Return the (x, y) coordinate for the center point of the cell that contains the specified text.  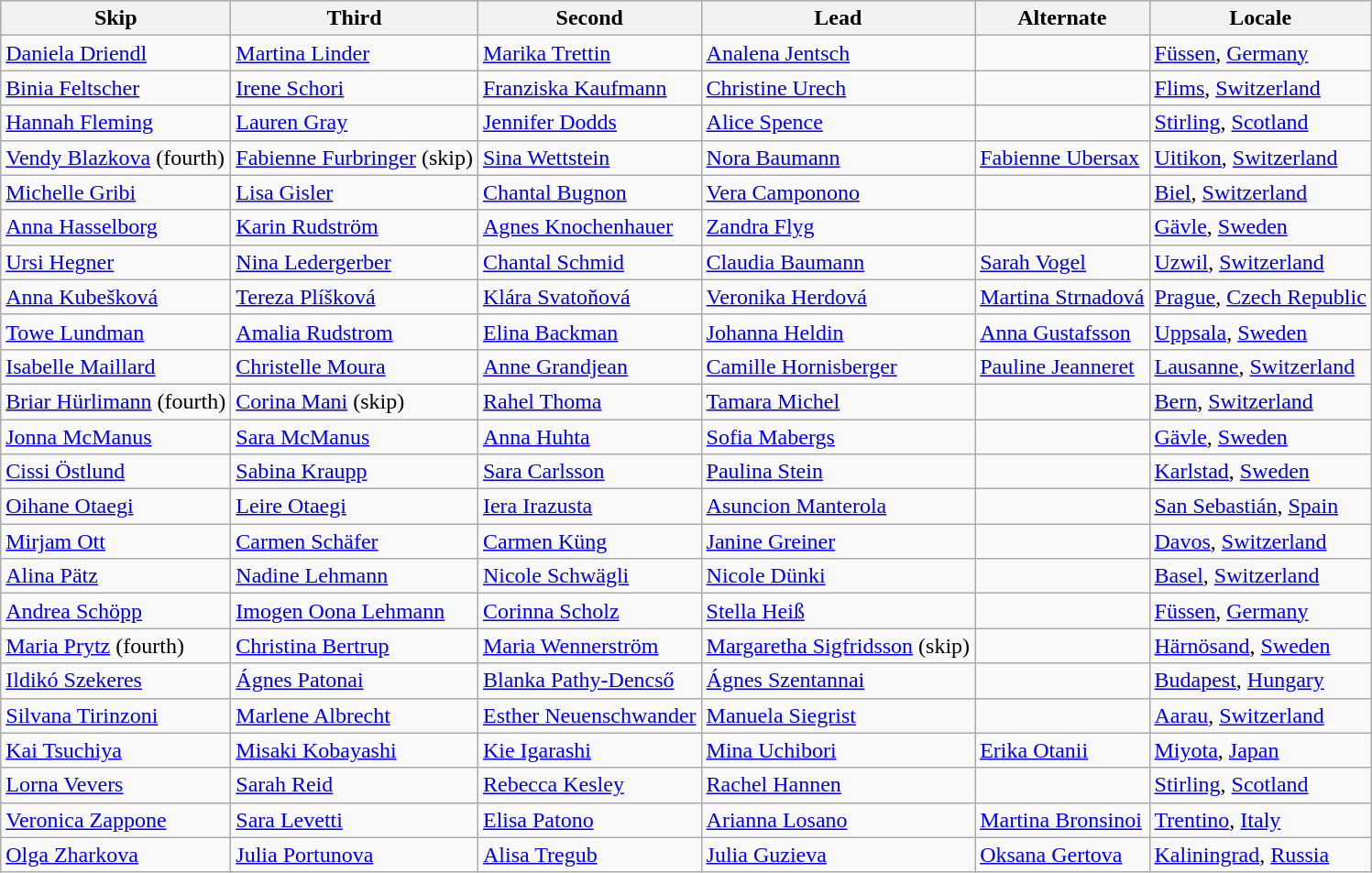
Aarau, Switzerland (1260, 715)
Carmen Küng (589, 541)
Locale (1260, 18)
Skip (115, 18)
Davos, Switzerland (1260, 541)
Claudia Baumann (838, 262)
Ágnes Patonai (355, 681)
Corinna Scholz (589, 611)
Jonna McManus (115, 437)
Alina Pätz (115, 576)
Silvana Tirinzoni (115, 715)
Christelle Moura (355, 366)
Prague, Czech Republic (1260, 297)
Vera Camponono (838, 192)
Mina Uchibori (838, 750)
Härnösand, Sweden (1260, 646)
Sina Wettstein (589, 158)
Nicole Schwägli (589, 576)
Nora Baumann (838, 158)
Chantal Bugnon (589, 192)
Analena Jentsch (838, 53)
Ágnes Szentannai (838, 681)
Karin Rudström (355, 227)
Sofia Mabergs (838, 437)
Oksana Gertova (1062, 855)
Manuela Siegrist (838, 715)
Paulina Stein (838, 472)
Andrea Schöpp (115, 611)
Christine Urech (838, 88)
Jennifer Dodds (589, 123)
Lauren Gray (355, 123)
Trentino, Italy (1260, 820)
Maria Prytz (fourth) (115, 646)
Alternate (1062, 18)
Julia Portunova (355, 855)
Daniela Driendl (115, 53)
Fabienne Ubersax (1062, 158)
Sara Carlsson (589, 472)
Flims, Switzerland (1260, 88)
Christina Bertrup (355, 646)
Anna Kubešková (115, 297)
Asuncion Manterola (838, 507)
Rachel Hannen (838, 785)
Anna Gustafsson (1062, 332)
Ildikó Szekeres (115, 681)
Karlstad, Sweden (1260, 472)
Third (355, 18)
Anna Hasselborg (115, 227)
Biel, Switzerland (1260, 192)
Uitikon, Switzerland (1260, 158)
Marlene Albrecht (355, 715)
Veronica Zappone (115, 820)
Anne Grandjean (589, 366)
Margaretha Sigfridsson (skip) (838, 646)
Blanka Pathy-Dencső (589, 681)
Leire Otaegi (355, 507)
Agnes Knochenhauer (589, 227)
Martina Strnadová (1062, 297)
Oihane Otaegi (115, 507)
Lead (838, 18)
Martina Linder (355, 53)
Imogen Oona Lehmann (355, 611)
Chantal Schmid (589, 262)
Klára Svatoňová (589, 297)
Corina Mani (skip) (355, 401)
Bern, Switzerland (1260, 401)
Second (589, 18)
Cissi Östlund (115, 472)
Lorna Vevers (115, 785)
Lisa Gisler (355, 192)
Kai Tsuchiya (115, 750)
Uzwil, Switzerland (1260, 262)
Carmen Schäfer (355, 541)
Franziska Kaufmann (589, 88)
Binia Feltscher (115, 88)
Iera Irazusta (589, 507)
Vendy Blazkova (fourth) (115, 158)
Arianna Losano (838, 820)
Julia Guzieva (838, 855)
San Sebastián, Spain (1260, 507)
Johanna Heldin (838, 332)
Hannah Fleming (115, 123)
Nadine Lehmann (355, 576)
Camille Hornisberger (838, 366)
Kie Igarashi (589, 750)
Sara Levetti (355, 820)
Veronika Herdová (838, 297)
Elisa Patono (589, 820)
Nicole Dünki (838, 576)
Rahel Thoma (589, 401)
Michelle Gribi (115, 192)
Sarah Reid (355, 785)
Kaliningrad, Russia (1260, 855)
Ursi Hegner (115, 262)
Basel, Switzerland (1260, 576)
Erika Otanii (1062, 750)
Rebecca Kesley (589, 785)
Olga Zharkova (115, 855)
Elina Backman (589, 332)
Esther Neuenschwander (589, 715)
Fabienne Furbringer (skip) (355, 158)
Amalia Rudstrom (355, 332)
Nina Ledergerber (355, 262)
Sabina Kraupp (355, 472)
Sarah Vogel (1062, 262)
Marika Trettin (589, 53)
Budapest, Hungary (1260, 681)
Maria Wennerström (589, 646)
Lausanne, Switzerland (1260, 366)
Misaki Kobayashi (355, 750)
Irene Schori (355, 88)
Martina Bronsinoi (1062, 820)
Mirjam Ott (115, 541)
Uppsala, Sweden (1260, 332)
Stella Heiß (838, 611)
Alice Spence (838, 123)
Tereza Plíšková (355, 297)
Pauline Jeanneret (1062, 366)
Sara McManus (355, 437)
Tamara Michel (838, 401)
Alisa Tregub (589, 855)
Isabelle Maillard (115, 366)
Anna Huhta (589, 437)
Miyota, Japan (1260, 750)
Janine Greiner (838, 541)
Briar Hürlimann (fourth) (115, 401)
Zandra Flyg (838, 227)
Towe Lundman (115, 332)
